From the cell containing the given text, extract its center point as [x, y] coordinate. 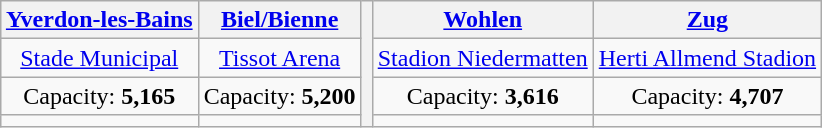
Capacity: 5,200 [280, 96]
Stade Municipal [99, 58]
Capacity: 4,707 [707, 96]
Stadion Niedermatten [482, 58]
Wohlen [482, 20]
Herti Allmend Stadion [707, 58]
Zug [707, 20]
Biel/Bienne [280, 20]
Capacity: 5,165 [99, 96]
Yverdon-les-Bains [99, 20]
Capacity: 3,616 [482, 96]
Tissot Arena [280, 58]
